Identify which cell holds the provided text, then report its [x, y] central coordinate. 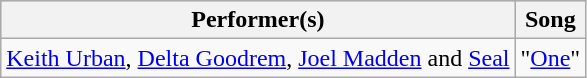
Performer(s) [258, 20]
Keith Urban, Delta Goodrem, Joel Madden and Seal [258, 58]
Song [550, 20]
"One" [550, 58]
